Find where the given text appears and provide that cell's center as (X, Y) coordinate. 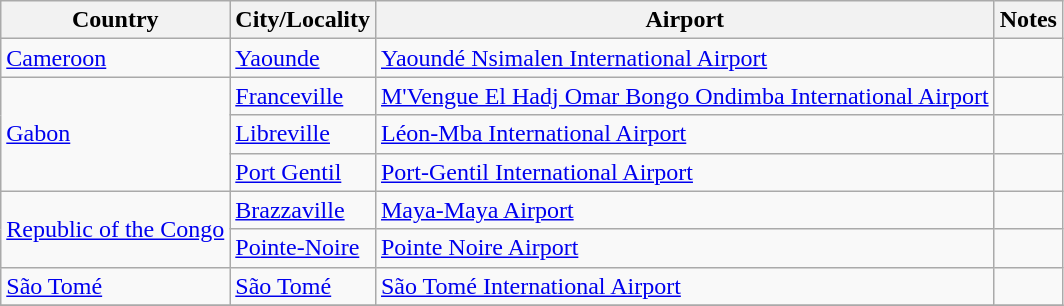
Country (116, 20)
City/Locality (303, 20)
Maya-Maya Airport (684, 210)
Pointe Noire Airport (684, 248)
Pointe-Noire (303, 248)
Port Gentil (303, 172)
Port-Gentil International Airport (684, 172)
Republic of the Congo (116, 229)
Notes (1028, 20)
Gabon (116, 134)
Libreville (303, 134)
Yaoundé Nsimalen International Airport (684, 58)
Léon-Mba International Airport (684, 134)
Brazzaville (303, 210)
Yaounde (303, 58)
Airport (684, 20)
Cameroon (116, 58)
M'Vengue El Hadj Omar Bongo Ondimba International Airport (684, 96)
São Tomé International Airport (684, 286)
Franceville (303, 96)
